Determine the (x, y) coordinate at the center of the cell enclosing the given text.  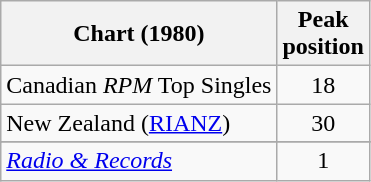
Chart (1980) (139, 34)
18 (323, 85)
1 (323, 161)
Radio & Records (139, 161)
Canadian RPM Top Singles (139, 85)
30 (323, 123)
Peakposition (323, 34)
New Zealand (RIANZ) (139, 123)
